From the cell containing the given text, extract its center point as [x, y] coordinate. 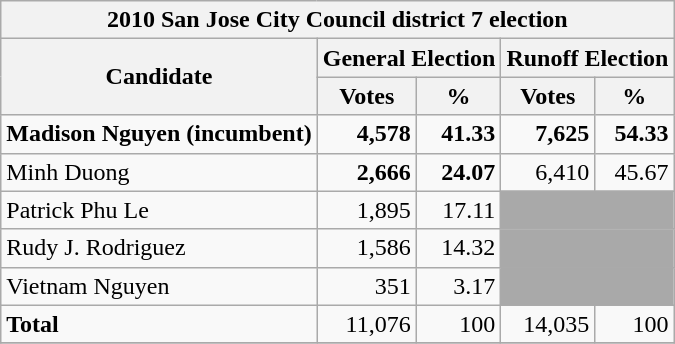
41.33 [458, 134]
17.11 [458, 210]
General Election [409, 58]
14,035 [548, 324]
7,625 [548, 134]
351 [366, 286]
3.17 [458, 286]
14.32 [458, 248]
2010 San Jose City Council district 7 election [338, 20]
4,578 [366, 134]
Total [159, 324]
Madison Nguyen (incumbent) [159, 134]
Patrick Phu Le [159, 210]
45.67 [634, 172]
1,586 [366, 248]
Vietnam Nguyen [159, 286]
2,666 [366, 172]
1,895 [366, 210]
54.33 [634, 134]
6,410 [548, 172]
Minh Duong [159, 172]
Rudy J. Rodriguez [159, 248]
Candidate [159, 77]
11,076 [366, 324]
Runoff Election [588, 58]
24.07 [458, 172]
